Pinpoint the cell where the given text exists, returning its [X, Y] midpoint coordinate. 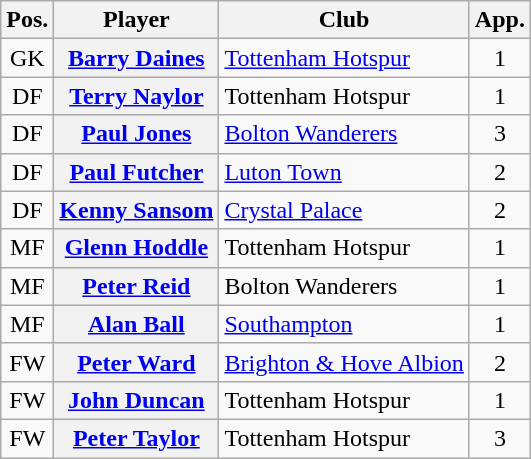
Barry Daines [136, 58]
App. [500, 20]
Kenny Sansom [136, 210]
GK [28, 58]
Pos. [28, 20]
Terry Naylor [136, 96]
Brighton & Hove Albion [344, 362]
Club [344, 20]
Peter Taylor [136, 438]
John Duncan [136, 400]
Glenn Hoddle [136, 248]
Southampton [344, 324]
Crystal Palace [344, 210]
Alan Ball [136, 324]
Paul Jones [136, 134]
Luton Town [344, 172]
Player [136, 20]
Peter Reid [136, 286]
Paul Futcher [136, 172]
Peter Ward [136, 362]
